Determine the (X, Y) coordinate at the center of the cell enclosing the given text.  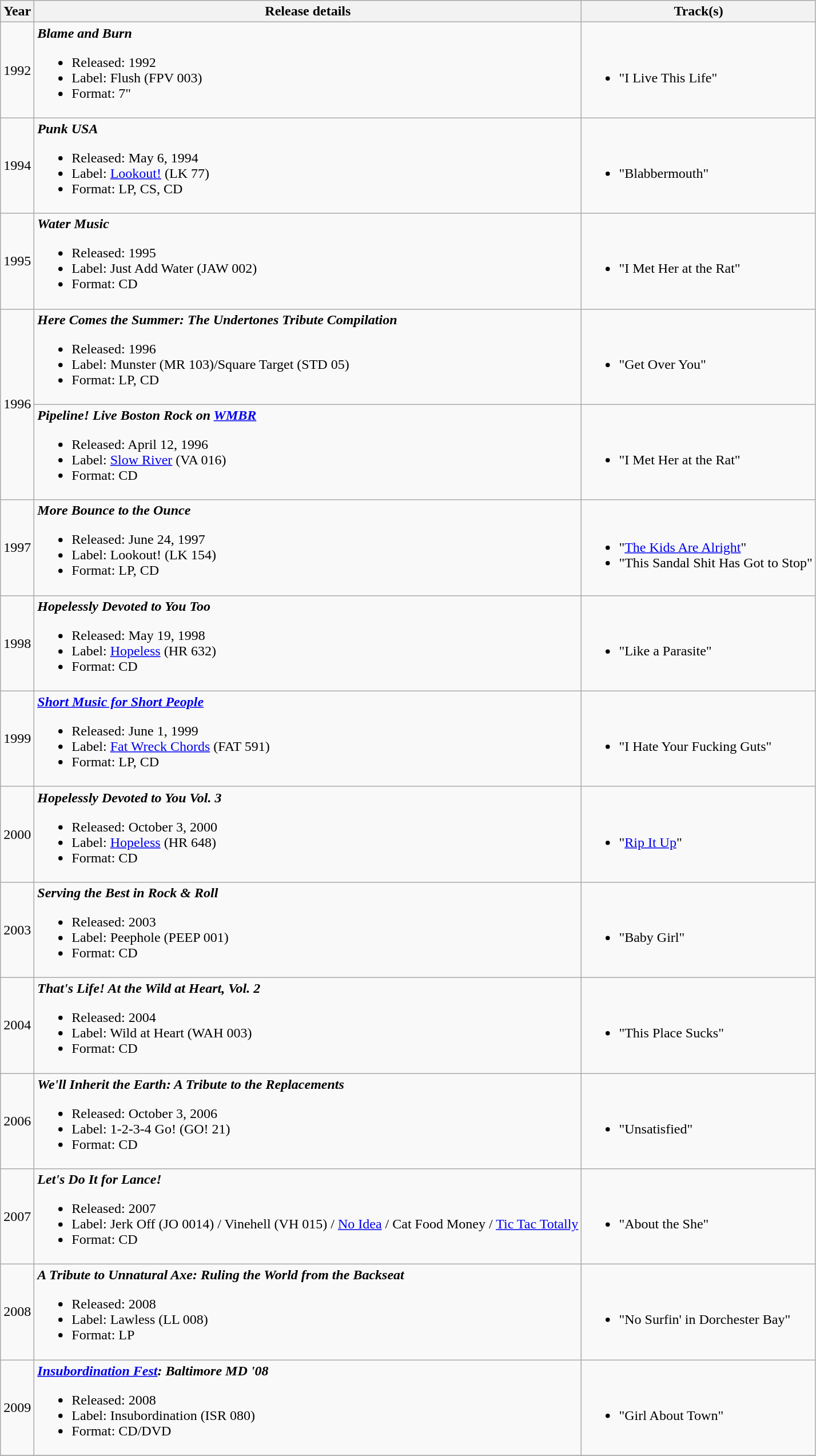
2003 (17, 930)
Short Music for Short PeopleReleased: June 1, 1999Label: Fat Wreck Chords (FAT 591)Format: LP, CD (308, 739)
"Get Over You" (699, 357)
"Blabbermouth" (699, 166)
Release details (308, 11)
2007 (17, 1217)
Here Comes the Summer: The Undertones Tribute CompilationReleased: 1996Label: Munster (MR 103)/Square Target (STD 05)Format: LP, CD (308, 357)
Hopelessly Devoted to You Vol. 3Released: October 3, 2000Label: Hopeless (HR 648)Format: CD (308, 834)
2009 (17, 1408)
"About the She" (699, 1217)
2000 (17, 834)
Let's Do It for Lance!Released: 2007Label: Jerk Off (JO 0014) / Vinehell (VH 015) / No Idea / Cat Food Money / Tic Tac TotallyFormat: CD (308, 1217)
"No Surfin' in Dorchester Bay" (699, 1312)
1996 (17, 404)
"I Hate Your Fucking Guts" (699, 739)
"Baby Girl" (699, 930)
That's Life! At the Wild at Heart, Vol. 2Released: 2004Label: Wild at Heart (WAH 003)Format: CD (308, 1025)
2006 (17, 1121)
More Bounce to the OunceReleased: June 24, 1997Label: Lookout! (LK 154)Format: LP, CD (308, 548)
Insubordination Fest: Baltimore MD '08Released: 2008Label: Insubordination (ISR 080)Format: CD/DVD (308, 1408)
Track(s) (699, 11)
Pipeline! Live Boston Rock on WMBRReleased: April 12, 1996Label: Slow River (VA 016)Format: CD (308, 452)
Year (17, 11)
Hopelessly Devoted to You TooReleased: May 19, 1998Label: Hopeless (HR 632)Format: CD (308, 643)
"Girl About Town" (699, 1408)
2004 (17, 1025)
2008 (17, 1312)
1999 (17, 739)
"Unsatisfied" (699, 1121)
1998 (17, 643)
Water MusicReleased: 1995Label: Just Add Water (JAW 002)Format: CD (308, 261)
"Rip It Up" (699, 834)
1992 (17, 70)
"The Kids Are Alright" "This Sandal Shit Has Got to Stop" (699, 548)
1997 (17, 548)
Punk USAReleased: May 6, 1994Label: Lookout! (LK 77)Format: LP, CS, CD (308, 166)
A Tribute to Unnatural Axe: Ruling the World from the BackseatReleased: 2008Label: Lawless (LL 008)Format: LP (308, 1312)
1994 (17, 166)
"Like a Parasite" (699, 643)
"I Live This Life" (699, 70)
We'll Inherit the Earth: A Tribute to the ReplacementsReleased: October 3, 2006Label: 1-2-3-4 Go! (GO! 21)Format: CD (308, 1121)
Blame and BurnReleased: 1992Label: Flush (FPV 003)Format: 7" (308, 70)
1995 (17, 261)
Serving the Best in Rock & RollReleased: 2003Label: Peephole (PEEP 001)Format: CD (308, 930)
"This Place Sucks" (699, 1025)
